Pinpoint the cell where the given text exists, returning its [x, y] midpoint coordinate. 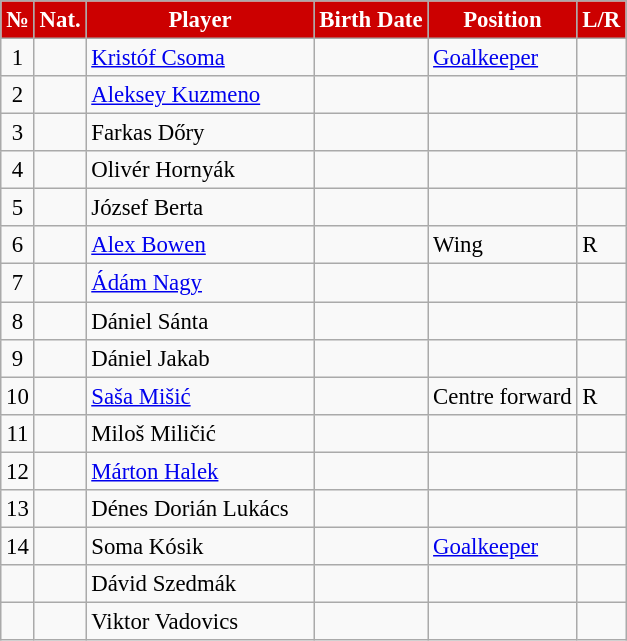
Dániel Jakab [200, 358]
1 [18, 58]
Farkas Dőry [200, 133]
№ [18, 20]
Miloš Miličić [200, 433]
5 [18, 208]
Kristóf Csoma [200, 58]
Olivér Hornyák [200, 170]
Viktor Vadovics [200, 621]
Nat. [60, 20]
12 [18, 471]
Soma Kósik [200, 546]
8 [18, 321]
Wing [502, 245]
Márton Halek [200, 471]
Dániel Sánta [200, 321]
Position [502, 20]
6 [18, 245]
L/R [602, 20]
7 [18, 283]
Dávid Szedmák [200, 584]
Ádám Nagy [200, 283]
14 [18, 546]
Aleksey Kuzmeno [200, 95]
Birth Date [371, 20]
Dénes Dorián Lukács [200, 509]
9 [18, 358]
Player [200, 20]
11 [18, 433]
13 [18, 509]
3 [18, 133]
József Berta [200, 208]
2 [18, 95]
Alex Bowen [200, 245]
4 [18, 170]
10 [18, 396]
Centre forward [502, 396]
Saša Mišić [200, 396]
